Pinpoint the cell where the given text exists, returning its [X, Y] midpoint coordinate. 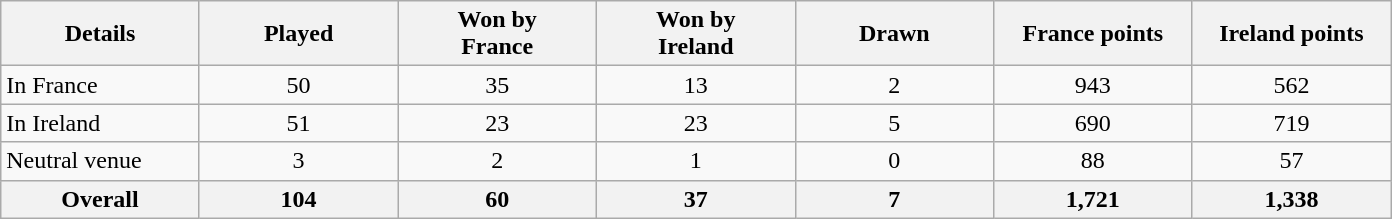
1 [696, 161]
In France [100, 85]
13 [696, 85]
Won byIreland [696, 34]
3 [298, 161]
562 [1292, 85]
1,721 [1094, 199]
Neutral venue [100, 161]
104 [298, 199]
690 [1094, 123]
Drawn [894, 34]
5 [894, 123]
57 [1292, 161]
7 [894, 199]
51 [298, 123]
50 [298, 85]
Overall [100, 199]
719 [1292, 123]
In Ireland [100, 123]
1,338 [1292, 199]
943 [1094, 85]
88 [1094, 161]
0 [894, 161]
Details [100, 34]
Ireland points [1292, 34]
60 [498, 199]
France points [1094, 34]
Played [298, 34]
35 [498, 85]
Won byFrance [498, 34]
37 [696, 199]
